Return (x, y) of the center of cell containing provided text 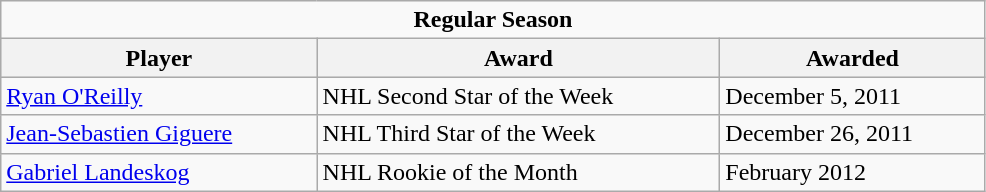
NHL Second Star of the Week (518, 96)
Regular Season (493, 20)
NHL Rookie of the Month (518, 172)
Player (159, 58)
Award (518, 58)
February 2012 (852, 172)
Awarded (852, 58)
Ryan O'Reilly (159, 96)
NHL Third Star of the Week (518, 134)
Jean-Sebastien Giguere (159, 134)
December 26, 2011 (852, 134)
December 5, 2011 (852, 96)
Gabriel Landeskog (159, 172)
